From the cell containing the given text, extract its center point as (X, Y) coordinate. 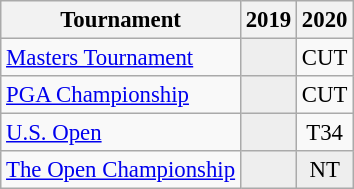
The Open Championship (121, 170)
2020 (325, 20)
Masters Tournament (121, 58)
2019 (268, 20)
PGA Championship (121, 95)
NT (325, 170)
T34 (325, 133)
Tournament (121, 20)
U.S. Open (121, 133)
